Output the [X, Y] coordinate of the center of the cell containing the given text.  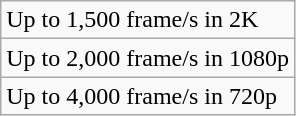
Up to 4,000 frame/s in 720p [148, 96]
Up to 2,000 frame/s in 1080p [148, 58]
Up to 1,500 frame/s in 2K [148, 20]
